Capture the cell that displays the provided text and extract its [X, Y] central coordinate. 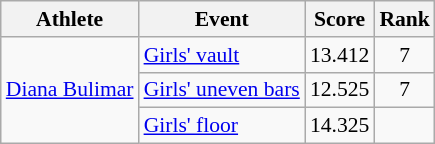
Rank [404, 19]
Diana Bulimar [70, 90]
Event [222, 19]
13.412 [340, 55]
Girls' uneven bars [222, 90]
14.325 [340, 126]
Score [340, 19]
12.525 [340, 90]
Athlete [70, 19]
Girls' floor [222, 126]
Girls' vault [222, 55]
